From the cell containing the given text, extract its center point as (x, y) coordinate. 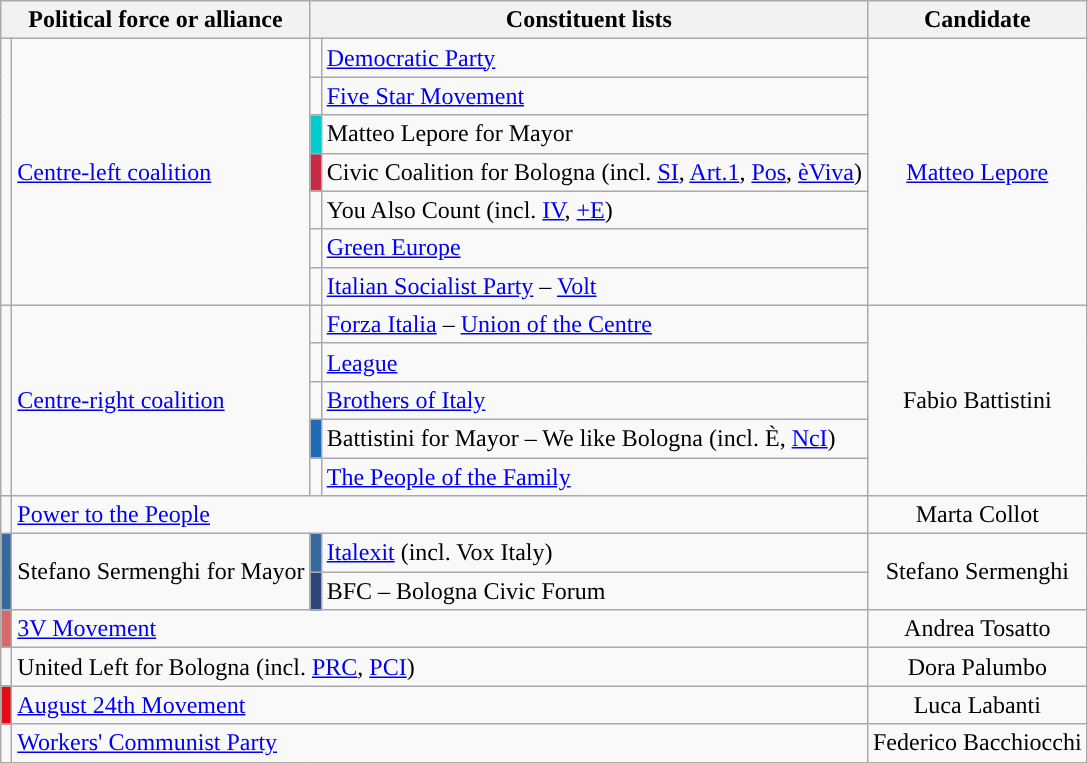
Dora Palumbo (977, 667)
Constituent lists (588, 20)
Battistini for Mayor – We like Bologna (incl. È, NcI) (594, 438)
Italexit (incl. Vox Italy) (594, 553)
United Left for Bologna (incl. PRC, PCI) (440, 667)
Luca Labanti (977, 705)
Power to the People (440, 515)
August 24th Movement (440, 705)
Matteo Lepore (977, 172)
Democratic Party (594, 58)
Federico Bacchiocchi (977, 743)
Centre-right coalition (161, 400)
Five Star Movement (594, 96)
Italian Socialist Party – Volt (594, 286)
Matteo Lepore for Mayor (594, 134)
Workers' Communist Party (440, 743)
You Also Count (incl. IV, +E) (594, 210)
3V Movement (440, 629)
Green Europe (594, 248)
Brothers of Italy (594, 400)
Fabio Battistini (977, 400)
Forza Italia – Union of the Centre (594, 324)
The People of the Family (594, 477)
Stefano Sermenghi (977, 572)
Stefano Sermenghi for Mayor (161, 572)
League (594, 362)
Centre-left coalition (161, 172)
Marta Collot (977, 515)
Political force or alliance (156, 20)
Candidate (977, 20)
BFC – Bologna Civic Forum (594, 591)
Civic Coalition for Bologna (incl. SI, Art.1, Pos, èViva) (594, 172)
Andrea Tosatto (977, 629)
